Output the (x, y) coordinate of the center of the cell containing the given text.  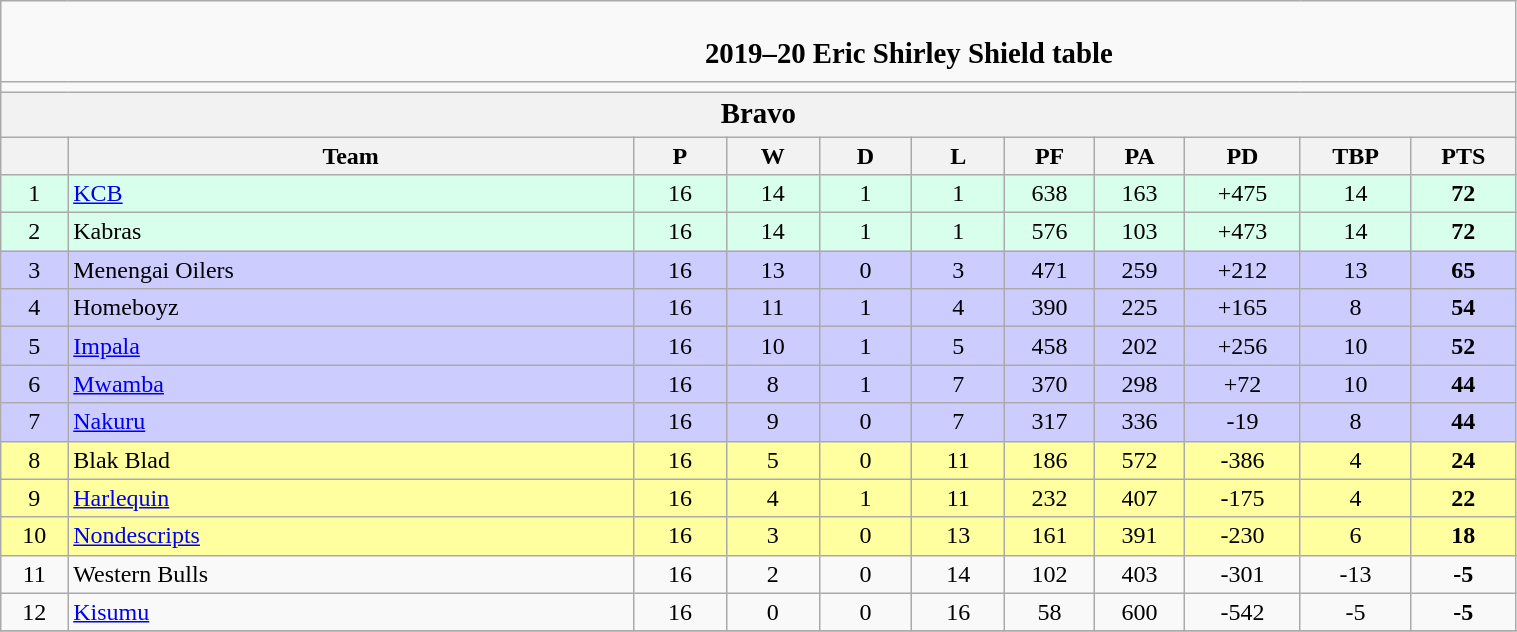
163 (1140, 194)
407 (1140, 498)
+473 (1243, 232)
458 (1050, 346)
-230 (1243, 536)
18 (1464, 536)
58 (1050, 612)
12 (34, 612)
Bravo (758, 114)
+212 (1243, 270)
D (866, 155)
572 (1140, 460)
600 (1140, 612)
Kabras (351, 232)
22 (1464, 498)
259 (1140, 270)
317 (1050, 422)
391 (1140, 536)
KCB (351, 194)
Harlequin (351, 498)
+475 (1243, 194)
298 (1140, 384)
161 (1050, 536)
336 (1140, 422)
-13 (1355, 574)
-386 (1243, 460)
576 (1050, 232)
225 (1140, 308)
103 (1140, 232)
+165 (1243, 308)
PD (1243, 155)
-301 (1243, 574)
-542 (1243, 612)
403 (1140, 574)
-19 (1243, 422)
65 (1464, 270)
Western Bulls (351, 574)
Team (351, 155)
L (958, 155)
Mwamba (351, 384)
52 (1464, 346)
PF (1050, 155)
PTS (1464, 155)
+256 (1243, 346)
Kisumu (351, 612)
TBP (1355, 155)
54 (1464, 308)
102 (1050, 574)
370 (1050, 384)
Homeboyz (351, 308)
Impala (351, 346)
Nondescripts (351, 536)
W (772, 155)
Menengai Oilers (351, 270)
PA (1140, 155)
Nakuru (351, 422)
471 (1050, 270)
+72 (1243, 384)
P (680, 155)
202 (1140, 346)
186 (1050, 460)
24 (1464, 460)
232 (1050, 498)
390 (1050, 308)
-175 (1243, 498)
Blak Blad (351, 460)
638 (1050, 194)
